Provide the (x, y) coordinate of the cell's center where the given text is located.  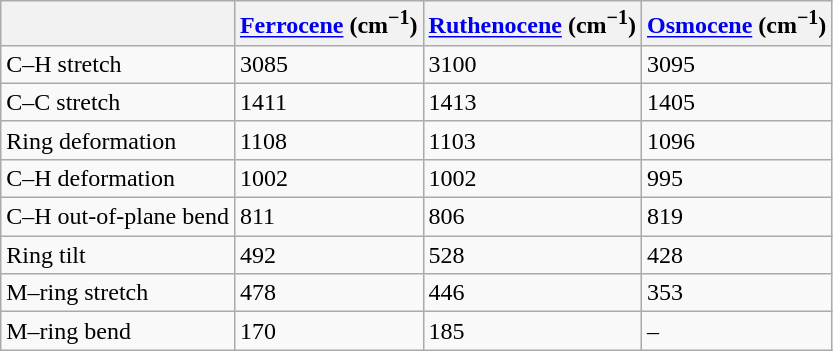
478 (328, 293)
C–H out-of-plane bend (118, 217)
1413 (532, 102)
995 (736, 178)
Ruthenocene (cm−1) (532, 24)
170 (328, 331)
811 (328, 217)
3085 (328, 64)
428 (736, 255)
492 (328, 255)
C–C stretch (118, 102)
C–H deformation (118, 178)
1096 (736, 140)
806 (532, 217)
1103 (532, 140)
819 (736, 217)
Ring tilt (118, 255)
C–H stretch (118, 64)
3100 (532, 64)
M–ring bend (118, 331)
Osmocene (cm−1) (736, 24)
3095 (736, 64)
1405 (736, 102)
Ferrocene (cm−1) (328, 24)
353 (736, 293)
– (736, 331)
528 (532, 255)
1411 (328, 102)
Ring deformation (118, 140)
1108 (328, 140)
185 (532, 331)
M–ring stretch (118, 293)
446 (532, 293)
